Identify which cell holds the provided text, then report its (X, Y) central coordinate. 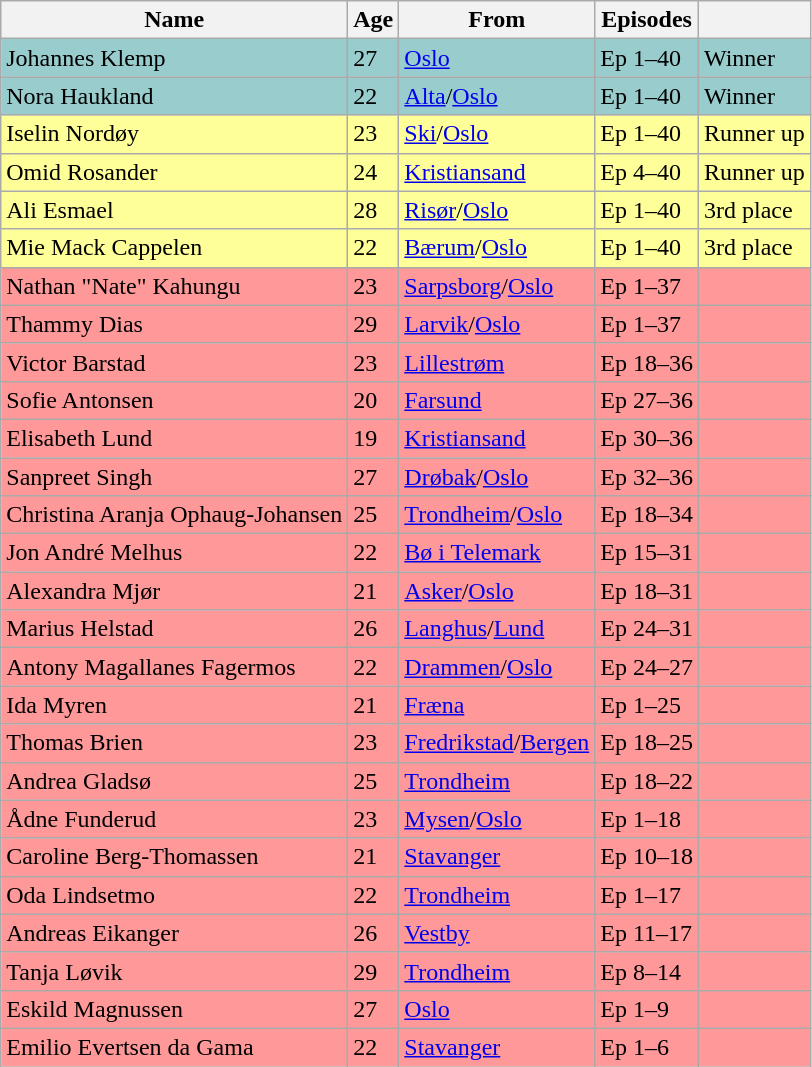
Elisabeth Lund (174, 438)
28 (374, 210)
Jon André Melhus (174, 553)
Tanja Løvik (174, 971)
Risør/Oslo (497, 210)
Episodes (647, 20)
Ep 8–14 (647, 971)
Alexandra Mjør (174, 591)
Omid Rosander (174, 172)
Drøbak/Oslo (497, 477)
Name (174, 20)
Ep 18–22 (647, 781)
Asker/Oslo (497, 591)
Marius Helstad (174, 629)
Oda Lindsetmo (174, 895)
Thammy Dias (174, 324)
Ep 4–40 (647, 172)
Ep 10–18 (647, 857)
Fræna (497, 705)
Ep 1–25 (647, 705)
Ep 1–6 (647, 1047)
Sanpreet Singh (174, 477)
Ida Myren (174, 705)
Nora Haukland (174, 96)
Ep 1–18 (647, 819)
Bø i Telemark (497, 553)
Ep 32–36 (647, 477)
Ep 30–36 (647, 438)
Ep 1–17 (647, 895)
Age (374, 20)
24 (374, 172)
Christina Aranja Ophaug-Johansen (174, 515)
Sofie Antonsen (174, 400)
Iselin Nordøy (174, 134)
Trondheim/Oslo (497, 515)
From (497, 20)
Drammen/Oslo (497, 667)
Ep 24–27 (647, 667)
Victor Barstad (174, 362)
Nathan "Nate" Kahungu (174, 286)
Johannes Klemp (174, 58)
Andreas Eikanger (174, 933)
Ep 24–31 (647, 629)
Ådne Funderud (174, 819)
Ep 18–25 (647, 743)
Ep 15–31 (647, 553)
Thomas Brien (174, 743)
Andrea Gladsø (174, 781)
Eskild Magnussen (174, 1009)
Ep 18–34 (647, 515)
Fredrikstad/Bergen (497, 743)
19 (374, 438)
Sarpsborg/Oslo (497, 286)
Langhus/Lund (497, 629)
Ep 11–17 (647, 933)
Farsund (497, 400)
Mysen/Oslo (497, 819)
Caroline Berg-Thomassen (174, 857)
Ali Esmael (174, 210)
Lillestrøm (497, 362)
Ep 18–36 (647, 362)
Antony Magallanes Fagermos (174, 667)
Ep 18–31 (647, 591)
Larvik/Oslo (497, 324)
Ep 1–9 (647, 1009)
Alta/Oslo (497, 96)
Ep 27–36 (647, 400)
Ski/Oslo (497, 134)
Mie Mack Cappelen (174, 248)
Bærum/Oslo (497, 248)
20 (374, 400)
Vestby (497, 933)
Emilio Evertsen da Gama (174, 1047)
